Identify which cell holds the provided text, then report its (X, Y) central coordinate. 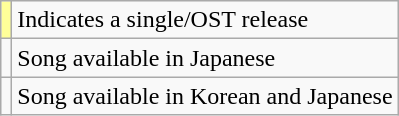
Song available in Korean and Japanese (205, 96)
Indicates a single/OST release (205, 20)
Song available in Japanese (205, 58)
